Detect which cell encompasses the target text, then output its (x, y) center coordinate. 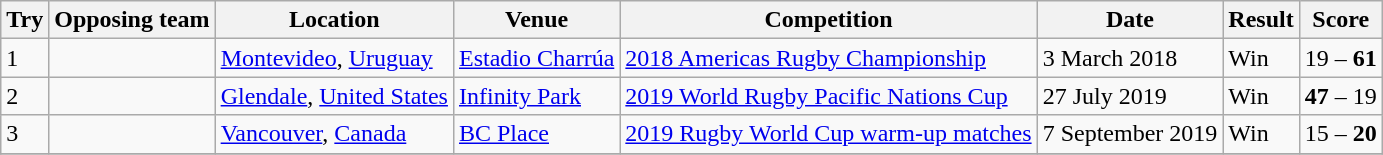
1 (25, 58)
2 (25, 96)
7 September 2019 (1130, 134)
2019 World Rugby Pacific Nations Cup (828, 96)
Date (1130, 20)
47 – 19 (1340, 96)
2019 Rugby World Cup warm-up matches (828, 134)
Venue (536, 20)
Try (25, 20)
3 (25, 134)
19 – 61 (1340, 58)
Vancouver, Canada (334, 134)
Estadio Charrúa (536, 58)
BC Place (536, 134)
Montevideo, Uruguay (334, 58)
Glendale, United States (334, 96)
Score (1340, 20)
2018 Americas Rugby Championship (828, 58)
15 – 20 (1340, 134)
27 July 2019 (1130, 96)
Location (334, 20)
Competition (828, 20)
Result (1261, 20)
Infinity Park (536, 96)
3 March 2018 (1130, 58)
Opposing team (132, 20)
